Pinpoint the cell where the given text exists, returning its [X, Y] midpoint coordinate. 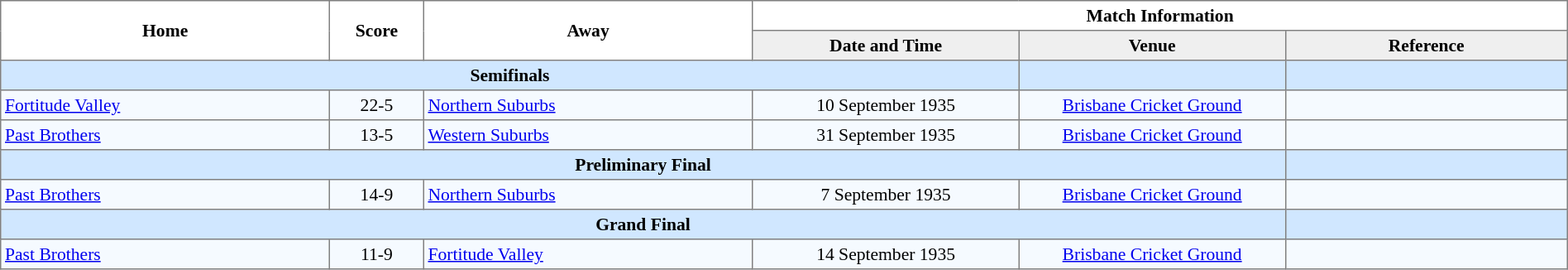
Reference [1426, 46]
Western Suburbs [588, 135]
11-9 [377, 254]
Semifinals [509, 75]
14 September 1935 [886, 254]
Away [588, 31]
Venue [1152, 46]
Match Information [1159, 16]
Preliminary Final [643, 165]
Grand Final [643, 224]
31 September 1935 [886, 135]
13-5 [377, 135]
10 September 1935 [886, 105]
22-5 [377, 105]
7 September 1935 [886, 195]
Date and Time [886, 46]
Score [377, 31]
Home [165, 31]
14-9 [377, 195]
